For the text-containing cell, return its midpoint in (x, y) coordinate format. 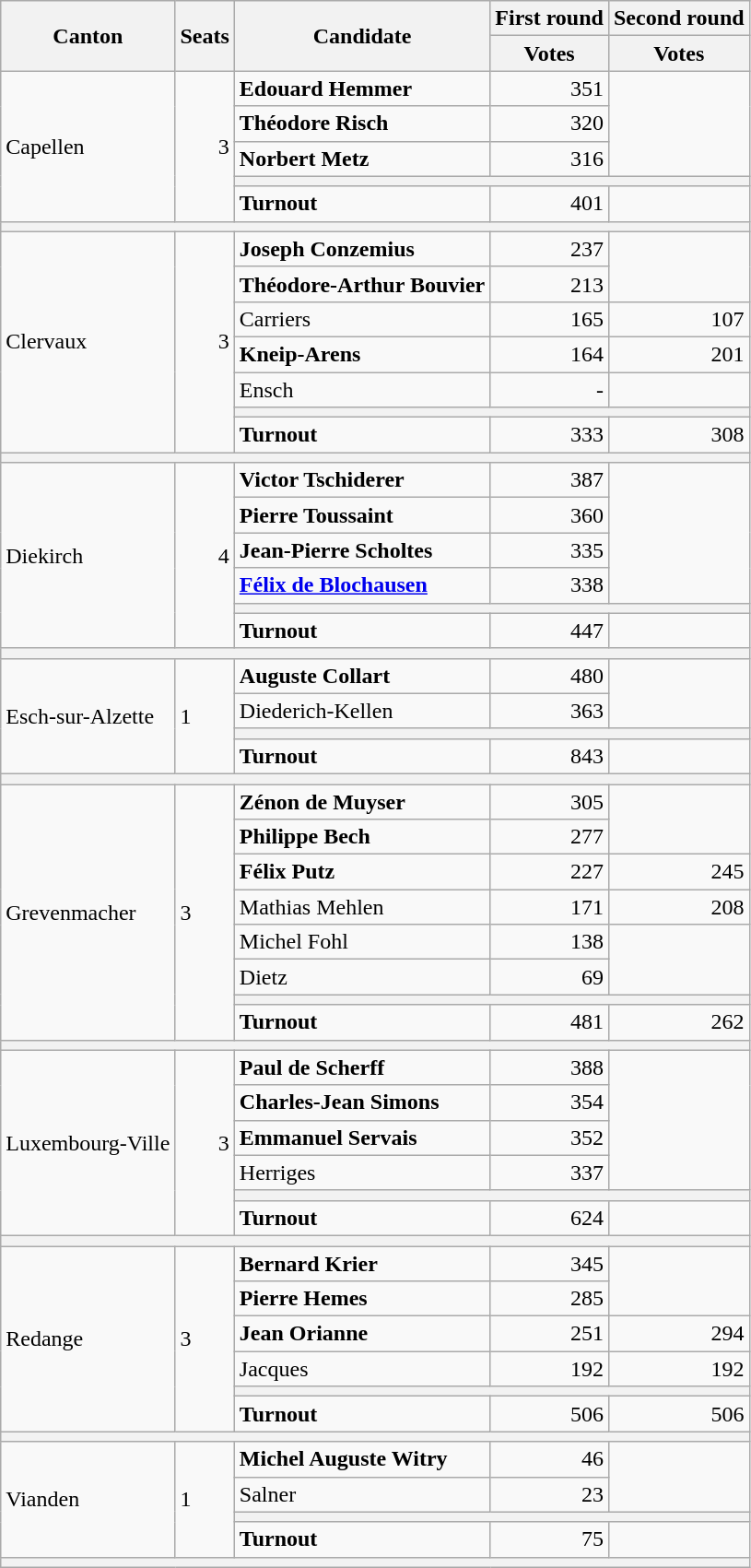
401 (549, 204)
354 (549, 1102)
363 (549, 711)
Candidate (362, 36)
165 (549, 319)
Bernard Krier (362, 1264)
Canton (88, 36)
294 (678, 1334)
Théodore Risch (362, 124)
338 (549, 585)
Félix Putz (362, 872)
624 (549, 1218)
387 (549, 480)
Vianden (88, 1499)
447 (549, 631)
Charles-Jean Simons (362, 1102)
316 (549, 159)
Joseph Conzemius (362, 249)
107 (678, 319)
308 (678, 435)
Paul de Scherff (362, 1067)
Diederich-Kellen (362, 711)
Edouard Hemmer (362, 88)
Philippe Bech (362, 837)
Norbert Metz (362, 159)
337 (549, 1173)
Herriges (362, 1173)
- (549, 390)
Pierre Hemes (362, 1299)
75 (549, 1539)
481 (549, 1022)
227 (549, 872)
Michel Auguste Witry (362, 1459)
351 (549, 88)
201 (678, 354)
138 (549, 942)
333 (549, 435)
Michel Fohl (362, 942)
Seats (205, 36)
Ensch (362, 390)
Luxembourg-Ville (88, 1143)
Carriers (362, 319)
320 (549, 124)
4 (205, 555)
352 (549, 1138)
Théodore-Arthur Bouvier (362, 284)
Pierre Toussaint (362, 515)
Victor Tschiderer (362, 480)
Esch-sur-Alzette (88, 715)
46 (549, 1459)
Diekirch (88, 555)
345 (549, 1264)
245 (678, 872)
208 (678, 907)
213 (549, 284)
262 (678, 1022)
Jean Orianne (362, 1334)
237 (549, 249)
23 (549, 1494)
Jacques (362, 1369)
First round (549, 18)
Clervaux (88, 341)
Auguste Collart (362, 676)
Second round (678, 18)
Jean-Pierre Scholtes (362, 550)
Félix de Blochausen (362, 585)
360 (549, 515)
305 (549, 801)
251 (549, 1334)
335 (549, 550)
Salner (362, 1494)
388 (549, 1067)
69 (549, 977)
Capellen (88, 146)
480 (549, 676)
843 (549, 756)
Emmanuel Servais (362, 1138)
Zénon de Muyser (362, 801)
Mathias Mehlen (362, 907)
Grevenmacher (88, 912)
164 (549, 354)
171 (549, 907)
Dietz (362, 977)
Kneip-Arens (362, 354)
285 (549, 1299)
277 (549, 837)
Redange (88, 1338)
